Return (X, Y) of the center of cell containing provided text 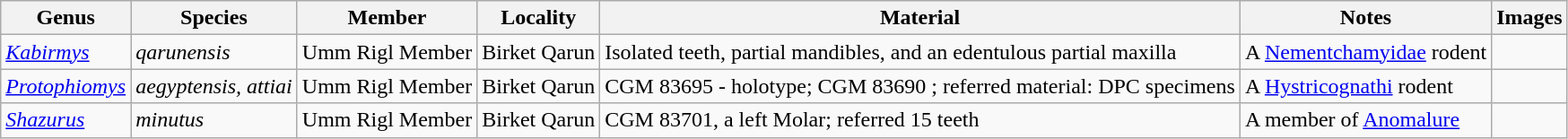
Notes (1365, 18)
CGM 83701, a left Molar; referred 15 teeth (920, 120)
Shazurus (66, 120)
Images (1529, 18)
A Hystricognathi rodent (1365, 86)
CGM 83695 - holotype; CGM 83690 ; referred material: DPC specimens (920, 86)
minutus (214, 120)
Isolated teeth, partial mandibles, and an edentulous partial maxilla (920, 52)
qarunensis (214, 52)
A member of Anomalure (1365, 120)
aegyptensis, attiai (214, 86)
Species (214, 18)
A Nementchamyidae rodent (1365, 52)
Locality (538, 18)
Genus (66, 18)
Member (387, 18)
Protophiomys (66, 86)
Kabirmys (66, 52)
Material (920, 18)
